Output the (X, Y) coordinate of the center of the cell containing the given text.  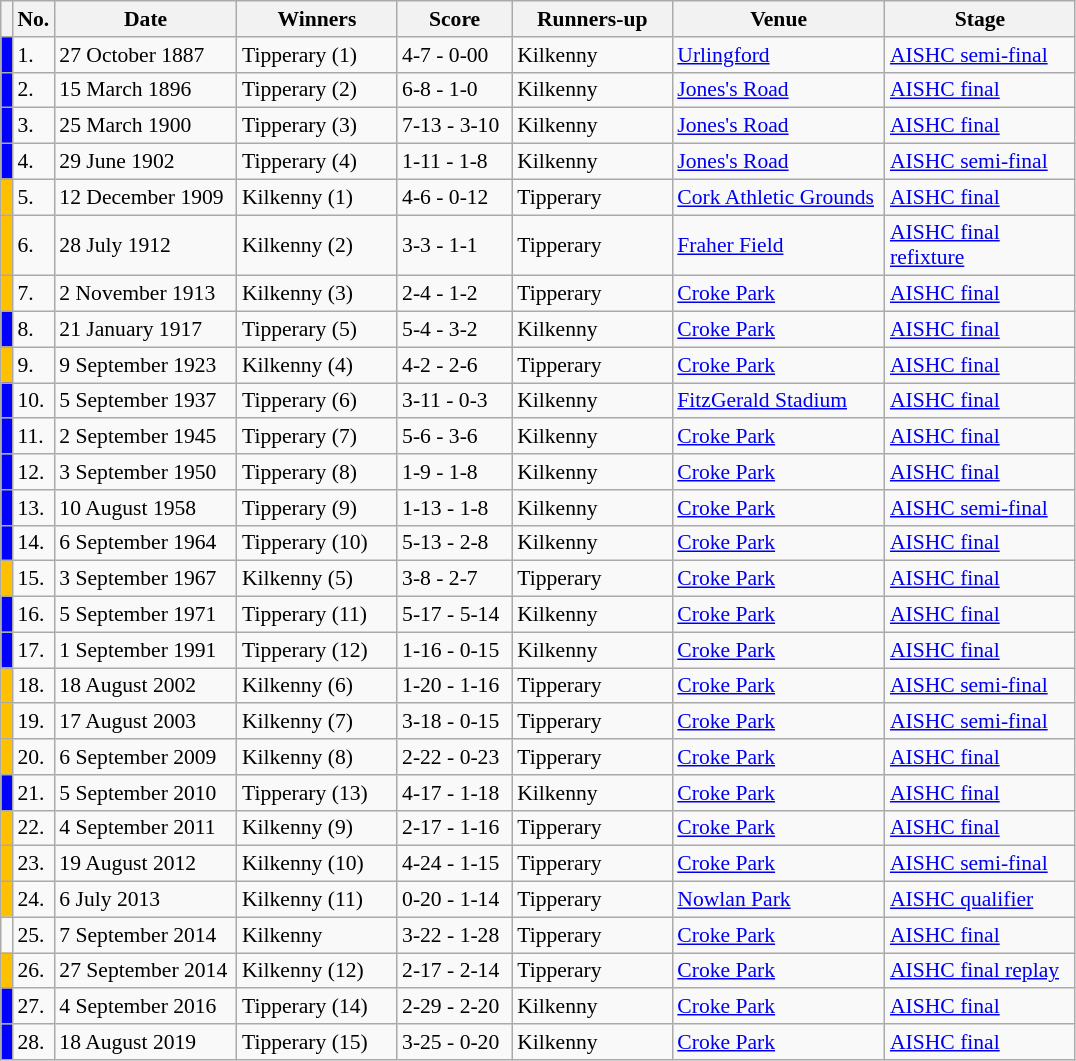
4-17 - 1-18 (454, 793)
6. (33, 246)
1-13 - 1-8 (454, 508)
26. (33, 971)
10 August 1958 (146, 508)
15 March 1896 (146, 90)
Kilkenny (4) (317, 365)
4 September 2011 (146, 828)
3 September 1950 (146, 472)
5-17 - 5-14 (454, 615)
5 September 2010 (146, 793)
Tipperary (2) (317, 90)
27 October 1887 (146, 55)
Kilkenny (1) (317, 197)
5-13 - 2-8 (454, 543)
17. (33, 650)
Urlingford (778, 55)
9 September 1923 (146, 365)
1-20 - 1-16 (454, 686)
5 September 1937 (146, 401)
23. (33, 864)
Kilkenny (8) (317, 757)
Kilkenny (7) (317, 722)
19 August 2012 (146, 864)
1-11 - 1-8 (454, 162)
29 June 1902 (146, 162)
22. (33, 828)
16. (33, 615)
No. (33, 19)
5. (33, 197)
21 January 1917 (146, 330)
4-2 - 2-6 (454, 365)
1-9 - 1-8 (454, 472)
Kilkenny (10) (317, 864)
4-24 - 1-15 (454, 864)
5-6 - 3-6 (454, 437)
Tipperary (5) (317, 330)
28. (33, 1042)
14. (33, 543)
25 March 1900 (146, 126)
12. (33, 472)
Cork Athletic Grounds (778, 197)
17 August 2003 (146, 722)
2. (33, 90)
AISHC qualifier (980, 900)
18 August 2002 (146, 686)
20. (33, 757)
4-6 - 0-12 (454, 197)
Runners-up (592, 19)
3-18 - 0-15 (454, 722)
7-13 - 3-10 (454, 126)
4-7 - 0-00 (454, 55)
9. (33, 365)
3-25 - 0-20 (454, 1042)
19. (33, 722)
Stage (980, 19)
2-29 - 2-20 (454, 1007)
7 September 2014 (146, 935)
15. (33, 579)
2-17 - 1-16 (454, 828)
12 December 1909 (146, 197)
Venue (778, 19)
1 September 1991 (146, 650)
0-20 - 1-14 (454, 900)
Tipperary (10) (317, 543)
Tipperary (8) (317, 472)
Tipperary (1) (317, 55)
Score (454, 19)
Nowlan Park (778, 900)
6-8 - 1-0 (454, 90)
Kilkenny (9) (317, 828)
11. (33, 437)
3. (33, 126)
Tipperary (7) (317, 437)
21. (33, 793)
Tipperary (13) (317, 793)
Winners (317, 19)
28 July 1912 (146, 246)
1-16 - 0-15 (454, 650)
Tipperary (15) (317, 1042)
6 July 2013 (146, 900)
8. (33, 330)
3 September 1967 (146, 579)
5 September 1971 (146, 615)
18 August 2019 (146, 1042)
27 September 2014 (146, 971)
6 September 1964 (146, 543)
3-8 - 2-7 (454, 579)
Kilkenny (12) (317, 971)
24. (33, 900)
Tipperary (14) (317, 1007)
27. (33, 1007)
7. (33, 294)
1. (33, 55)
3-11 - 0-3 (454, 401)
2 November 1913 (146, 294)
25. (33, 935)
Date (146, 19)
Tipperary (4) (317, 162)
4 September 2016 (146, 1007)
Kilkenny (6) (317, 686)
Tipperary (9) (317, 508)
Kilkenny (2) (317, 246)
18. (33, 686)
2-22 - 0-23 (454, 757)
4. (33, 162)
Kilkenny (5) (317, 579)
Fraher Field (778, 246)
Kilkenny (11) (317, 900)
AISHC final refixture (980, 246)
3-22 - 1-28 (454, 935)
AISHC final replay (980, 971)
10. (33, 401)
3-3 - 1-1 (454, 246)
5-4 - 3-2 (454, 330)
Tipperary (11) (317, 615)
2-4 - 1-2 (454, 294)
Tipperary (3) (317, 126)
2 September 1945 (146, 437)
2-17 - 2-14 (454, 971)
13. (33, 508)
Tipperary (6) (317, 401)
FitzGerald Stadium (778, 401)
Tipperary (12) (317, 650)
6 September 2009 (146, 757)
Kilkenny (3) (317, 294)
